Locate the cell with the specified text and output its (X, Y) center coordinate. 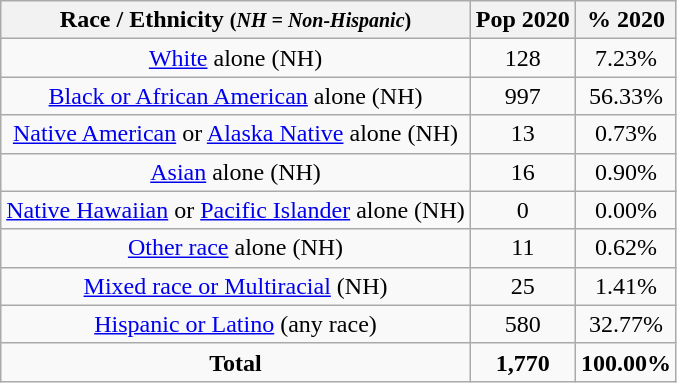
Mixed race or Multiracial (NH) (236, 286)
56.33% (626, 96)
Other race alone (NH) (236, 248)
0.73% (626, 134)
Race / Ethnicity (NH = Non-Hispanic) (236, 20)
0 (522, 210)
580 (522, 324)
16 (522, 172)
32.77% (626, 324)
0.62% (626, 248)
Total (236, 362)
100.00% (626, 362)
White alone (NH) (236, 58)
13 (522, 134)
Asian alone (NH) (236, 172)
997 (522, 96)
1,770 (522, 362)
1.41% (626, 286)
Pop 2020 (522, 20)
25 (522, 286)
Black or African American alone (NH) (236, 96)
Hispanic or Latino (any race) (236, 324)
% 2020 (626, 20)
0.00% (626, 210)
11 (522, 248)
Native American or Alaska Native alone (NH) (236, 134)
128 (522, 58)
Native Hawaiian or Pacific Islander alone (NH) (236, 210)
0.90% (626, 172)
7.23% (626, 58)
